Scan for the cell matching the given text and deliver its [X, Y] coordinate at center. 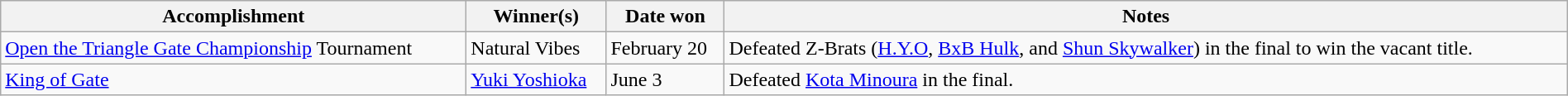
Notes [1146, 17]
Defeated Z-Brats (H.Y.O, BxB Hulk, and Shun Skywalker) in the final to win the vacant title. [1146, 48]
Accomplishment [233, 17]
Natural Vibes [536, 48]
Yuki Yoshioka [536, 79]
King of Gate [233, 79]
Winner(s) [536, 17]
Date won [665, 17]
February 20 [665, 48]
Open the Triangle Gate Championship Tournament [233, 48]
Defeated Kota Minoura in the final. [1146, 79]
June 3 [665, 79]
